Determine the (X, Y) coordinate at the center of the cell enclosing the given text.  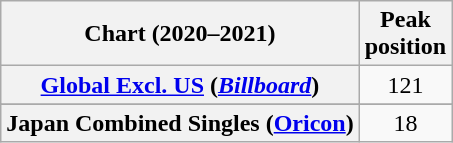
18 (405, 123)
Chart (2020–2021) (180, 34)
Peakposition (405, 34)
Japan Combined Singles (Oricon) (180, 123)
Global Excl. US (Billboard) (180, 85)
121 (405, 85)
